Return (X, Y) of the center of cell containing provided text 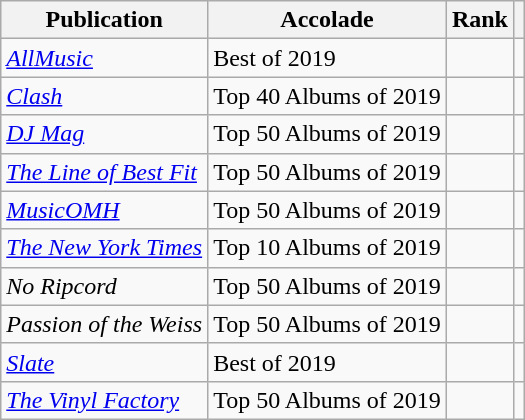
AllMusic (104, 58)
Passion of the Weiss (104, 324)
Clash (104, 96)
Slate (104, 362)
Accolade (328, 20)
Top 40 Albums of 2019 (328, 96)
Publication (104, 20)
The Vinyl Factory (104, 400)
MusicOMH (104, 210)
The New York Times (104, 248)
The Line of Best Fit (104, 172)
Top 10 Albums of 2019 (328, 248)
Rank (480, 20)
No Ripcord (104, 286)
DJ Mag (104, 134)
